From the cell containing the given text, extract its center point as [x, y] coordinate. 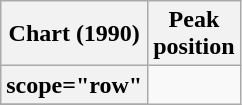
Peakposition [194, 34]
scope="row" [74, 85]
Chart (1990) [74, 34]
